Capture the cell that displays the provided text and extract its (X, Y) central coordinate. 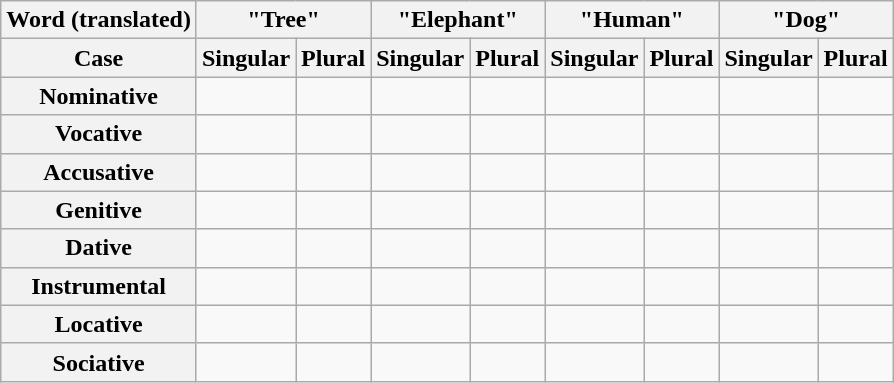
Case (99, 58)
Genitive (99, 210)
"Tree" (283, 20)
"Dog" (806, 20)
"Human" (632, 20)
Sociative (99, 362)
Word (translated) (99, 20)
Vocative (99, 134)
Instrumental (99, 286)
Dative (99, 248)
Locative (99, 324)
"Elephant" (458, 20)
Nominative (99, 96)
Accusative (99, 172)
